Search for the cell housing the specified text and yield its (X, Y) center coordinate. 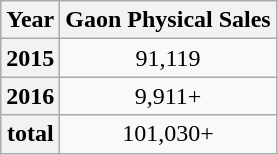
2016 (30, 96)
Gaon Physical Sales (168, 20)
Year (30, 20)
2015 (30, 58)
101,030+ (168, 134)
total (30, 134)
91,119 (168, 58)
9,911+ (168, 96)
